Locate the cell with the specified text and output its [x, y] center coordinate. 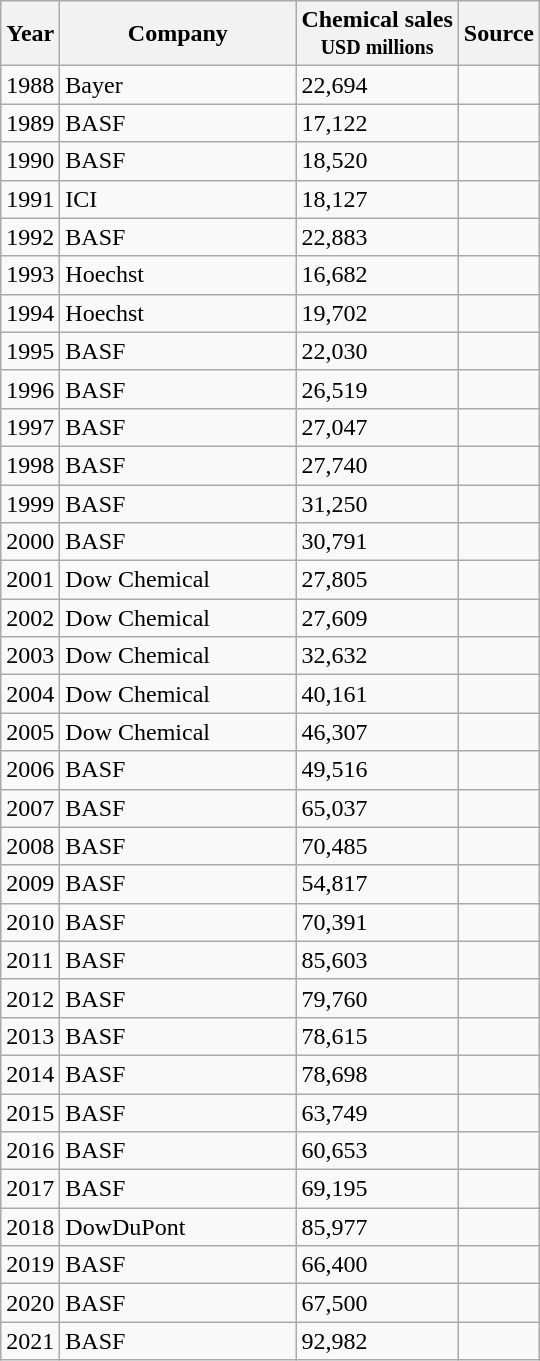
1996 [30, 389]
2007 [30, 808]
30,791 [377, 542]
1994 [30, 313]
1999 [30, 503]
46,307 [377, 732]
2009 [30, 884]
65,037 [377, 808]
66,400 [377, 1265]
2010 [30, 922]
2012 [30, 998]
27,740 [377, 465]
2008 [30, 846]
79,760 [377, 998]
63,749 [377, 1113]
2002 [30, 618]
1998 [30, 465]
1995 [30, 351]
2019 [30, 1265]
2001 [30, 580]
70,391 [377, 922]
70,485 [377, 846]
32,632 [377, 656]
22,694 [377, 85]
2005 [30, 732]
60,653 [377, 1151]
40,161 [377, 694]
2020 [30, 1303]
Company [178, 34]
1991 [30, 199]
DowDuPont [178, 1227]
31,250 [377, 503]
2011 [30, 960]
27,609 [377, 618]
85,603 [377, 960]
49,516 [377, 770]
2006 [30, 770]
22,883 [377, 237]
2015 [30, 1113]
1990 [30, 161]
2004 [30, 694]
78,698 [377, 1074]
85,977 [377, 1227]
2021 [30, 1341]
Source [498, 34]
78,615 [377, 1036]
2003 [30, 656]
2016 [30, 1151]
69,195 [377, 1189]
ICI [178, 199]
1997 [30, 427]
2000 [30, 542]
27,805 [377, 580]
1989 [30, 123]
22,030 [377, 351]
19,702 [377, 313]
67,500 [377, 1303]
1992 [30, 237]
Bayer [178, 85]
17,122 [377, 123]
Chemical salesUSD millions [377, 34]
2017 [30, 1189]
2014 [30, 1074]
18,520 [377, 161]
26,519 [377, 389]
1993 [30, 275]
54,817 [377, 884]
2013 [30, 1036]
16,682 [377, 275]
92,982 [377, 1341]
18,127 [377, 199]
1988 [30, 85]
2018 [30, 1227]
27,047 [377, 427]
Year [30, 34]
